Search for the cell housing the specified text and yield its [x, y] center coordinate. 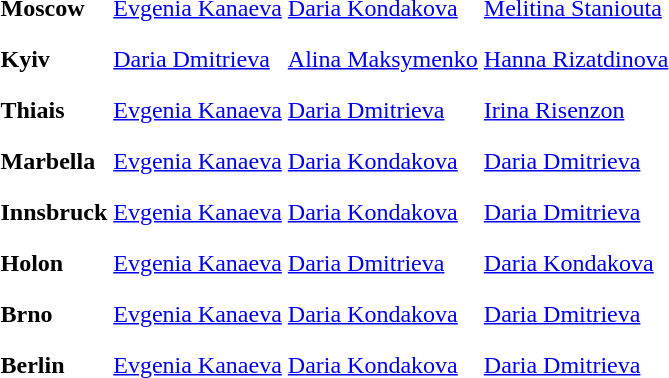
Alina Maksymenko [382, 59]
